Pinpoint the cell where the given text exists, returning its (X, Y) midpoint coordinate. 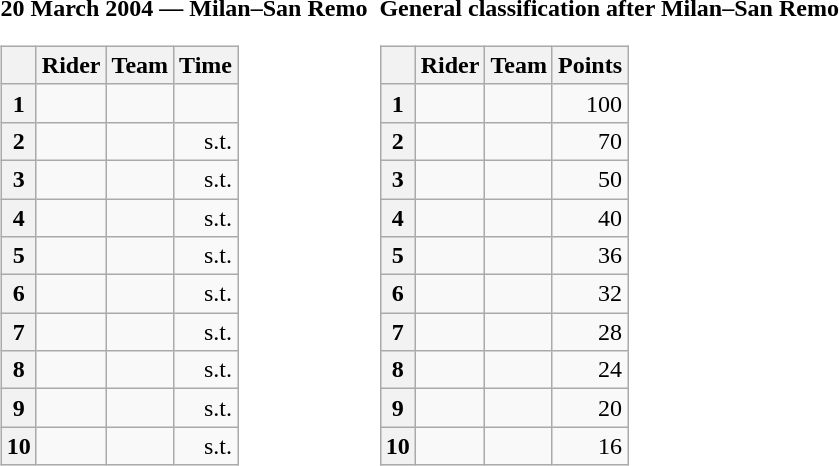
32 (590, 294)
40 (590, 217)
Points (590, 65)
70 (590, 141)
100 (590, 103)
16 (590, 446)
Time (206, 65)
36 (590, 256)
28 (590, 332)
20 (590, 408)
24 (590, 370)
50 (590, 179)
